Capture the cell that displays the provided text and extract its (x, y) central coordinate. 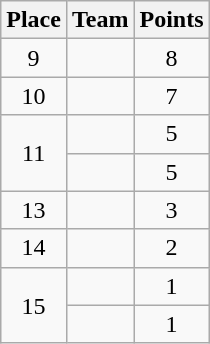
3 (172, 210)
13 (34, 210)
Team (100, 20)
9 (34, 58)
15 (34, 305)
Points (172, 20)
7 (172, 96)
10 (34, 96)
11 (34, 153)
8 (172, 58)
Place (34, 20)
2 (172, 248)
14 (34, 248)
